Return the [X, Y] coordinate for the center point of the cell that contains the specified text.  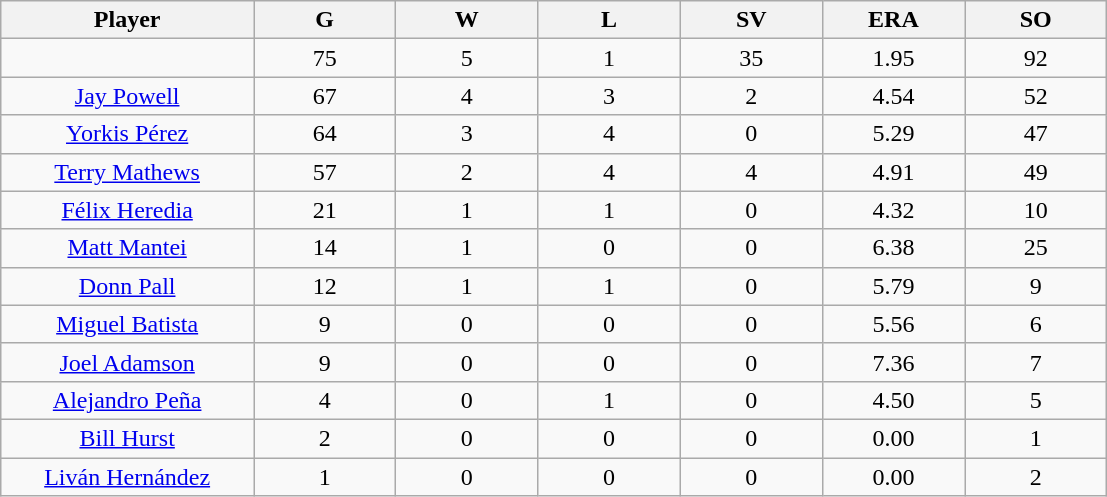
SO [1036, 20]
Miguel Batista [128, 324]
7 [1036, 362]
Joel Adamson [128, 362]
Yorkis Pérez [128, 134]
52 [1036, 96]
Bill Hurst [128, 438]
14 [325, 248]
SV [751, 20]
5.79 [893, 286]
5.29 [893, 134]
L [609, 20]
6.38 [893, 248]
10 [1036, 210]
75 [325, 58]
7.36 [893, 362]
5.56 [893, 324]
57 [325, 172]
Jay Powell [128, 96]
64 [325, 134]
ERA [893, 20]
21 [325, 210]
49 [1036, 172]
12 [325, 286]
Félix Heredia [128, 210]
W [467, 20]
47 [1036, 134]
4.54 [893, 96]
35 [751, 58]
67 [325, 96]
4.91 [893, 172]
Donn Pall [128, 286]
1.95 [893, 58]
Terry Mathews [128, 172]
4.50 [893, 400]
92 [1036, 58]
Liván Hernández [128, 477]
Player [128, 20]
Matt Mantei [128, 248]
25 [1036, 248]
G [325, 20]
6 [1036, 324]
Alejandro Peña [128, 400]
4.32 [893, 210]
